From the cell containing the given text, extract its center point as [X, Y] coordinate. 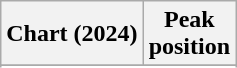
Peakposition [189, 34]
Chart (2024) [72, 34]
